Provide the [x, y] coordinate of the cell's center where the given text is located.  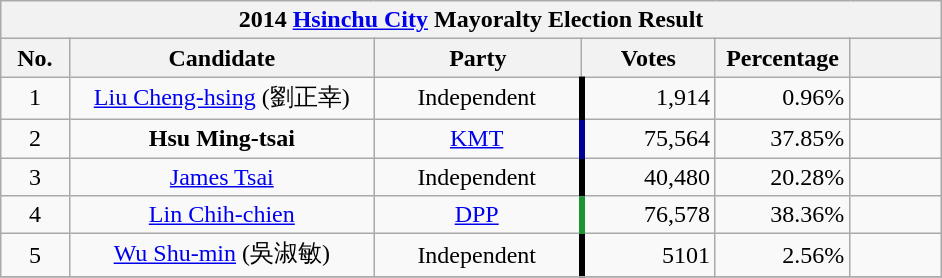
2 [34, 138]
No. [34, 58]
James Tsai [222, 177]
Votes [648, 58]
KMT [478, 138]
5101 [648, 256]
Percentage [782, 58]
1 [34, 98]
Wu Shu-min (吳淑敏) [222, 256]
Liu Cheng-hsing (劉正幸) [222, 98]
Candidate [222, 58]
3 [34, 177]
76,578 [648, 215]
2.56% [782, 256]
Lin Chih-chien [222, 215]
75,564 [648, 138]
4 [34, 215]
DPP [478, 215]
1,914 [648, 98]
37.85% [782, 138]
38.36% [782, 215]
20.28% [782, 177]
Party [478, 58]
0.96% [782, 98]
Hsu Ming-tsai [222, 138]
40,480 [648, 177]
2014 Hsinchu City Mayoralty Election Result [470, 20]
5 [34, 256]
